Return (x, y) of the center of cell containing provided text 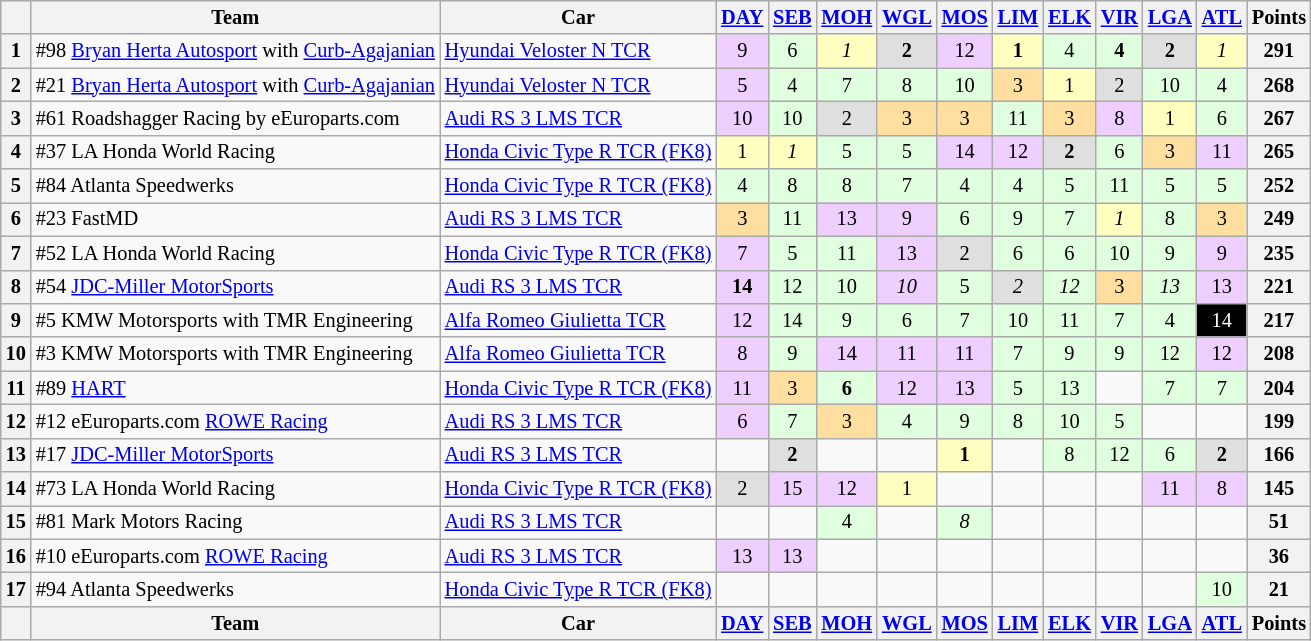
#84 Atlanta Speedwerks (236, 186)
208 (1279, 354)
#52 LA Honda World Racing (236, 253)
252 (1279, 186)
166 (1279, 455)
16 (16, 556)
#94 Atlanta Speedwerks (236, 589)
204 (1279, 388)
#21 Bryan Herta Autosport with Curb-Agajanian (236, 85)
235 (1279, 253)
#73 LA Honda World Racing (236, 489)
#54 JDC-Miller MotorSports (236, 287)
21 (1279, 589)
36 (1279, 556)
17 (16, 589)
#3 KMW Motorsports with TMR Engineering (236, 354)
#23 FastMD (236, 219)
268 (1279, 85)
#37 LA Honda World Racing (236, 152)
#17 JDC-Miller MotorSports (236, 455)
249 (1279, 219)
51 (1279, 522)
145 (1279, 489)
#81 Mark Motors Racing (236, 522)
265 (1279, 152)
#5 KMW Motorsports with TMR Engineering (236, 320)
217 (1279, 320)
#89 HART (236, 388)
221 (1279, 287)
#10 eEuroparts.com ROWE Racing (236, 556)
#61 Roadshagger Racing by eEuroparts.com (236, 118)
#98 Bryan Herta Autosport with Curb-Agajanian (236, 51)
267 (1279, 118)
291 (1279, 51)
#12 eEuroparts.com ROWE Racing (236, 421)
199 (1279, 421)
